Output the [X, Y] coordinate of the center of the cell containing the given text.  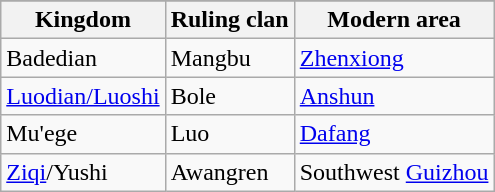
Mu'ege [83, 134]
Zhenxiong [394, 58]
Anshun [394, 96]
Dafang [394, 134]
Bole [230, 96]
Luo [230, 134]
Luodian/Luoshi [83, 96]
Ziqi/Yushi [83, 172]
Mangbu [230, 58]
Awangren [230, 172]
Modern area [394, 20]
Badedian [83, 58]
Ruling clan [230, 20]
Kingdom [83, 20]
Southwest Guizhou [394, 172]
